Return the [X, Y] coordinate for the center point of the cell that contains the specified text.  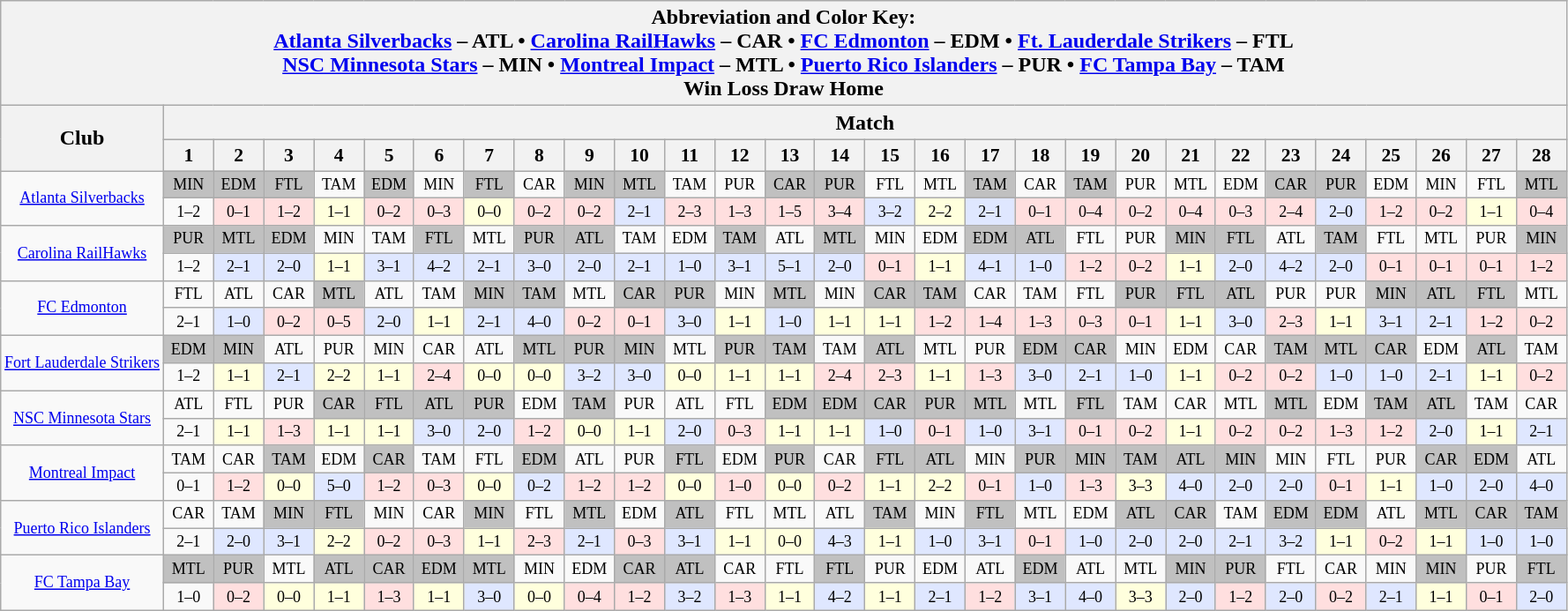
5–1 [790, 266]
2 [238, 155]
Match [864, 123]
8 [540, 155]
Atlanta Silverbacks [83, 198]
1 [189, 155]
0–5 [339, 321]
11 [690, 155]
18 [1041, 155]
28 [1542, 155]
13 [790, 155]
20 [1141, 155]
26 [1441, 155]
27 [1492, 155]
5 [390, 155]
3–4 [840, 212]
7 [489, 155]
FC Tampa Bay [83, 583]
9 [589, 155]
19 [1090, 155]
12 [739, 155]
4–3 [840, 541]
21 [1191, 155]
6 [439, 155]
Montreal Impact [83, 473]
14 [840, 155]
4–1 [989, 266]
1–4 [989, 321]
5–0 [339, 487]
1–5 [790, 212]
NSC Minnesota Stars [83, 418]
10 [640, 155]
17 [989, 155]
Carolina RailHawks [83, 253]
FC Edmonton [83, 308]
24 [1340, 155]
25 [1392, 155]
3 [289, 155]
Fort Lauderdale Strikers [83, 363]
22 [1240, 155]
Club [83, 138]
23 [1291, 155]
16 [940, 155]
Puerto Rico Islanders [83, 528]
15 [891, 155]
4 [339, 155]
